Extract the [x, y] coordinate from the center of the cell holding the provided text.  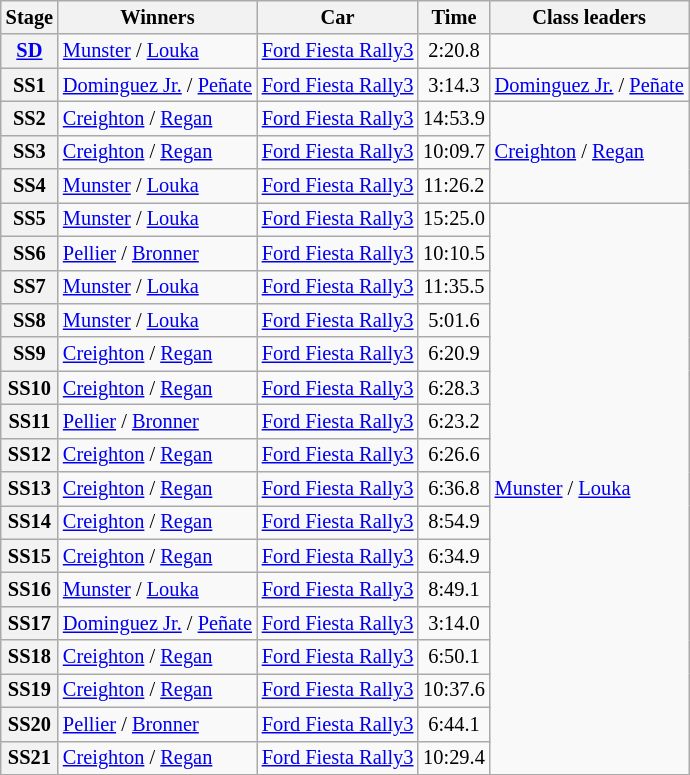
8:49.1 [454, 589]
SS15 [30, 556]
SS16 [30, 589]
6:34.9 [454, 556]
SS7 [30, 287]
SS4 [30, 186]
6:50.1 [454, 657]
10:29.4 [454, 758]
Winners [158, 17]
5:01.6 [454, 320]
3:14.3 [454, 85]
6:20.9 [454, 354]
10:37.6 [454, 690]
3:14.0 [454, 623]
6:28.3 [454, 388]
SS17 [30, 623]
SS18 [30, 657]
14:53.9 [454, 118]
SD [30, 51]
SS9 [30, 354]
SS1 [30, 85]
SS8 [30, 320]
11:35.5 [454, 287]
SS12 [30, 455]
SS14 [30, 522]
SS19 [30, 690]
Class leaders [590, 17]
6:44.1 [454, 724]
SS5 [30, 219]
2:20.8 [454, 51]
Time [454, 17]
SS11 [30, 421]
8:54.9 [454, 522]
SS3 [30, 152]
SS13 [30, 489]
SS10 [30, 388]
6:23.2 [454, 421]
10:10.5 [454, 253]
6:36.8 [454, 489]
10:09.7 [454, 152]
Stage [30, 17]
6:26.6 [454, 455]
SS20 [30, 724]
Car [338, 17]
SS21 [30, 758]
15:25.0 [454, 219]
SS6 [30, 253]
SS2 [30, 118]
11:26.2 [454, 186]
